Capture the cell that displays the provided text and extract its (x, y) central coordinate. 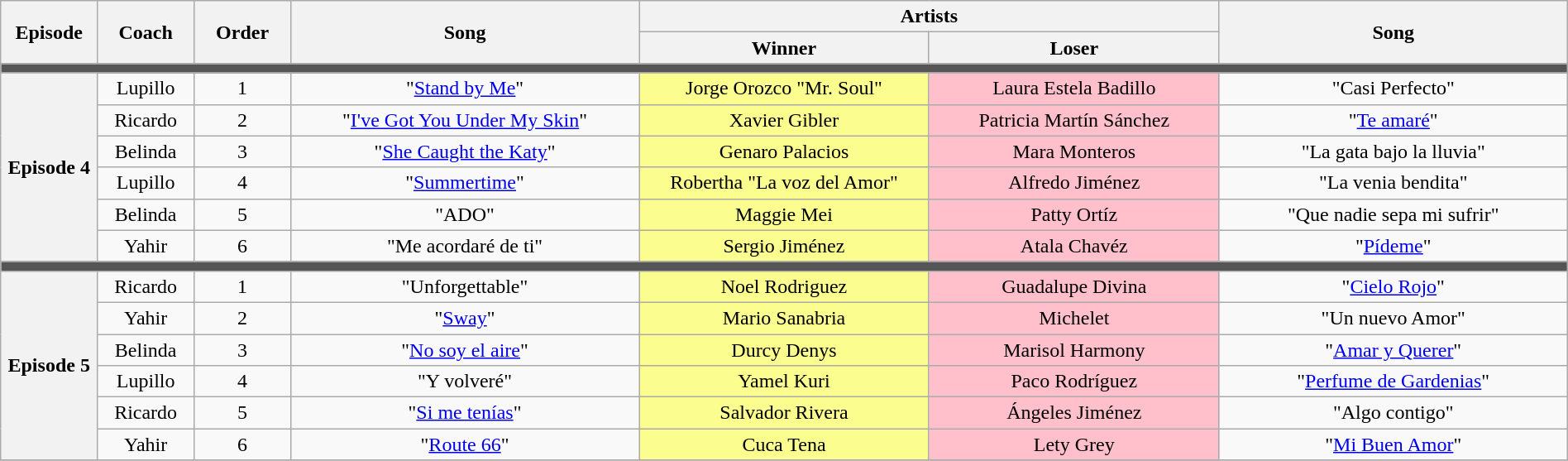
"Mi Buen Amor" (1393, 444)
"I've Got You Under My Skin" (465, 120)
Cuca Tena (784, 444)
"ADO" (465, 214)
Jorge Orozco "Mr. Soul" (784, 89)
"Stand by Me" (465, 89)
Marisol Harmony (1073, 350)
Genaro Palacios (784, 151)
Loser (1073, 48)
Lety Grey (1073, 444)
"Que nadie sepa mi sufrir" (1393, 214)
Sergio Jiménez (784, 246)
Ángeles Jiménez (1073, 413)
Patricia Martín Sánchez (1073, 120)
Episode (50, 32)
"Si me tenías" (465, 413)
"La venia bendita" (1393, 183)
"Route 66" (465, 444)
Patty Ortíz (1073, 214)
Coach (146, 32)
"La gata bajo la lluvia" (1393, 151)
Episode 4 (50, 167)
"Algo contigo" (1393, 413)
"Summertime" (465, 183)
Episode 5 (50, 365)
Robertha "La voz del Amor" (784, 183)
Winner (784, 48)
Paco Rodríguez (1073, 382)
"Casi Perfecto" (1393, 89)
Salvador Rivera (784, 413)
Mara Monteros (1073, 151)
Guadalupe Divina (1073, 286)
"Te amaré" (1393, 120)
"No soy el aire" (465, 350)
Noel Rodriguez (784, 286)
"Amar y Querer" (1393, 350)
"Me acordaré de ti" (465, 246)
Alfredo Jiménez (1073, 183)
"Sway" (465, 318)
Durcy Denys (784, 350)
"Cielo Rojo" (1393, 286)
"Unforgettable" (465, 286)
Artists (930, 17)
Yamel Kuri (784, 382)
"Pídeme" (1393, 246)
Order (243, 32)
Xavier Gibler (784, 120)
Mario Sanabria (784, 318)
Michelet (1073, 318)
"She Caught the Katy" (465, 151)
"Un nuevo Amor" (1393, 318)
Laura Estela Badillo (1073, 89)
Atala Chavéz (1073, 246)
Maggie Mei (784, 214)
"Y volveré" (465, 382)
"Perfume de Gardenias" (1393, 382)
